Determine the (x, y) coordinate at the center of the cell enclosing the given text.  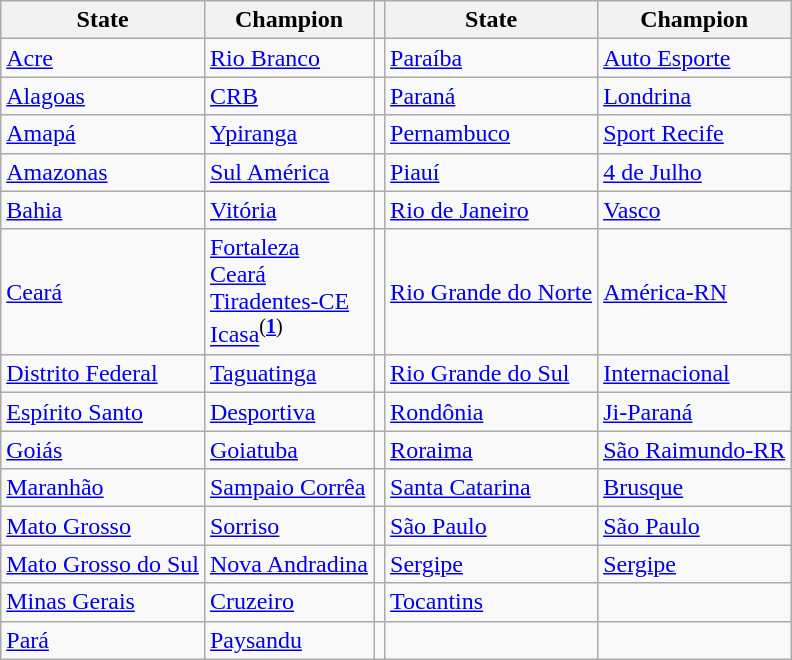
Mato Grosso do Sul (103, 564)
Brusque (694, 488)
Cruzeiro (288, 602)
Nova Andradina (288, 564)
Rio de Janeiro (492, 210)
Londrina (694, 96)
Amazonas (103, 172)
Ceará (103, 292)
FortalezaCearáTiradentes-CEIcasa(1) (288, 292)
Pernambuco (492, 134)
Taguatinga (288, 374)
Acre (103, 58)
Tocantins (492, 602)
Auto Esporte (694, 58)
Goiatuba (288, 450)
Vasco (694, 210)
Paysandu (288, 640)
Rio Grande do Norte (492, 292)
Espírito Santo (103, 412)
CRB (288, 96)
Desportiva (288, 412)
Sampaio Corrêa (288, 488)
Roraima (492, 450)
Internacional (694, 374)
Sorriso (288, 526)
Ji-Paraná (694, 412)
Bahia (103, 210)
Distrito Federal (103, 374)
São Raimundo-RR (694, 450)
Rio Grande do Sul (492, 374)
4 de Julho (694, 172)
América-RN (694, 292)
Paraíba (492, 58)
Minas Gerais (103, 602)
Alagoas (103, 96)
Piauí (492, 172)
Mato Grosso (103, 526)
Sport Recife (694, 134)
Amapá (103, 134)
Goiás (103, 450)
Maranhão (103, 488)
Rio Branco (288, 58)
Pará (103, 640)
Ypiranga (288, 134)
Sul América (288, 172)
Vitória (288, 210)
Paraná (492, 96)
Rondônia (492, 412)
Santa Catarina (492, 488)
